Scan for the cell matching the given text and deliver its (X, Y) coordinate at center. 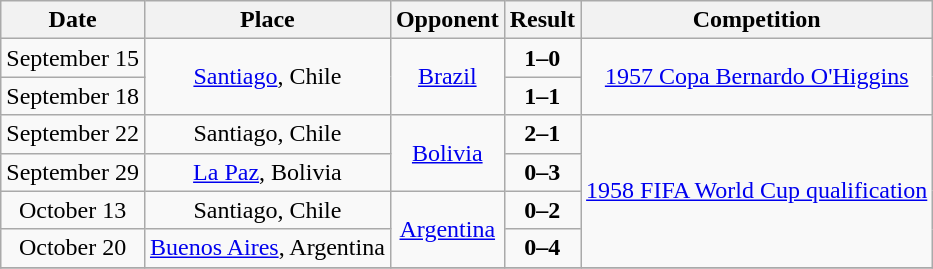
Competition (757, 20)
1958 FIFA World Cup qualification (757, 191)
1–1 (542, 96)
Date (73, 20)
September 22 (73, 134)
September 18 (73, 96)
0–3 (542, 172)
Result (542, 20)
0–2 (542, 210)
Place (267, 20)
La Paz, Bolivia (267, 172)
2–1 (542, 134)
October 20 (73, 248)
September 29 (73, 172)
Brazil (447, 77)
1957 Copa Bernardo O'Higgins (757, 77)
Argentina (447, 229)
Buenos Aires, Argentina (267, 248)
0–4 (542, 248)
October 13 (73, 210)
1–0 (542, 58)
September 15 (73, 58)
Opponent (447, 20)
Bolivia (447, 153)
